Identify which cell holds the provided text, then report its [x, y] central coordinate. 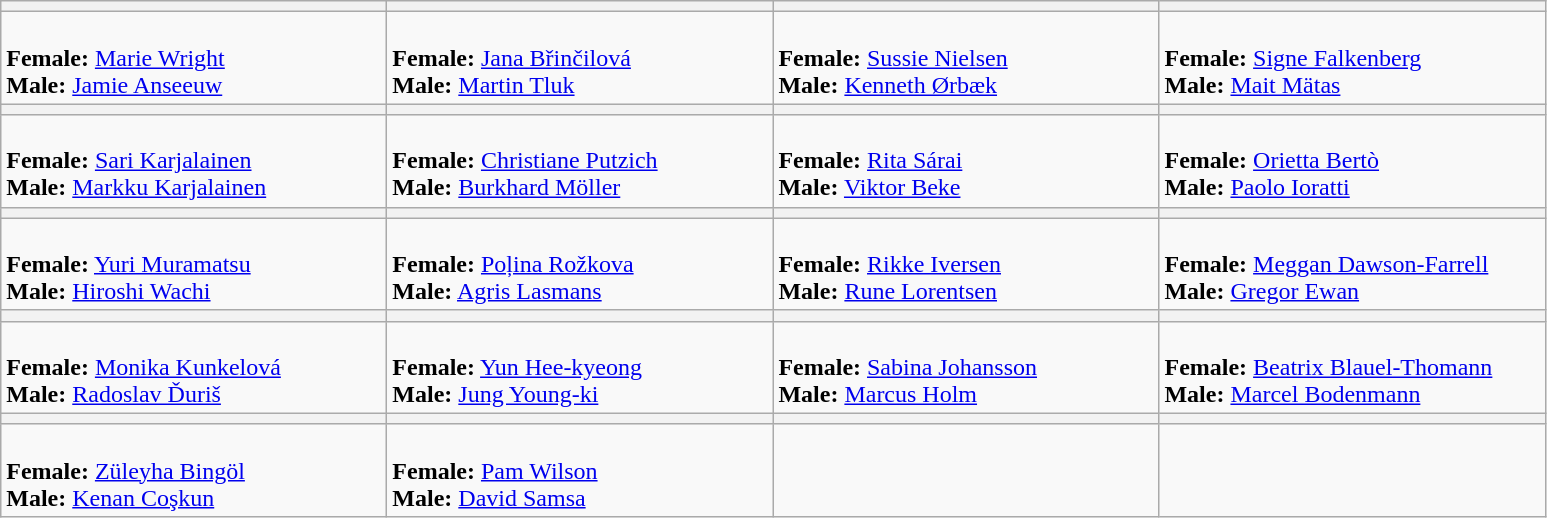
Female: Rikke Iversen Male: Rune Lorentsen [966, 264]
Female: Poļina Rožkova Male: Agris Lasmans [580, 264]
Female: Monika Kunkelová Male: Radoslav Ďuriš [194, 367]
Female: Christiane Putzich Male: Burkhard Möller [580, 161]
Female: Jana Břinčilová Male: Martin Tluk [580, 58]
Female: Beatrix Blauel-Thomann Male: Marcel Bodenmann [1352, 367]
Female: Yuri Muramatsu Male: Hiroshi Wachi [194, 264]
Female: Yun Hee-kyeong Male: Jung Young-ki [580, 367]
Female: Pam Wilson Male: David Samsa [580, 470]
Female: Meggan Dawson-Farrell Male: Gregor Ewan [1352, 264]
Female: Marie Wright Male: Jamie Anseeuw [194, 58]
Female: Orietta Bertò Male: Paolo Ioratti [1352, 161]
Female: Sussie Nielsen Male: Kenneth Ørbæk [966, 58]
Female: Signe Falkenberg Male: Mait Mätas [1352, 58]
Female: Züleyha Bingöl Male: Kenan Coşkun [194, 470]
Female: Sari Karjalainen Male: Markku Karjalainen [194, 161]
Female: Rita Sárai Male: Viktor Beke [966, 161]
Female: Sabina Johansson Male: Marcus Holm [966, 367]
